Extract the (X, Y) coordinate from the center of the cell holding the provided text.  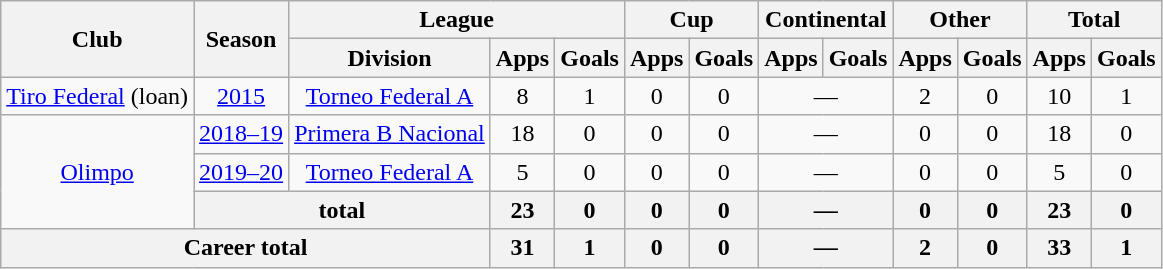
Olimpo (98, 172)
2019–20 (242, 172)
2018–19 (242, 134)
Continental (826, 20)
Primera B Nacional (390, 134)
Career total (246, 248)
33 (1059, 248)
Tiro Federal (loan) (98, 96)
Cup (691, 20)
League (457, 20)
Total (1094, 20)
total (342, 210)
31 (522, 248)
Club (98, 39)
Division (390, 58)
8 (522, 96)
10 (1059, 96)
2015 (242, 96)
Season (242, 39)
Other (960, 20)
